Return (X, Y) of the center of cell containing provided text 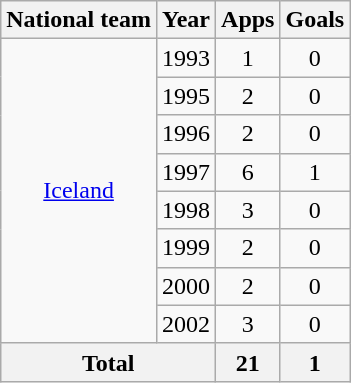
1999 (186, 248)
2000 (186, 286)
Iceland (79, 191)
2002 (186, 324)
Total (108, 362)
21 (248, 362)
1995 (186, 96)
6 (248, 172)
1996 (186, 134)
Apps (248, 20)
1993 (186, 58)
Year (186, 20)
1998 (186, 210)
National team (79, 20)
Goals (315, 20)
1997 (186, 172)
